Scan for the cell matching the given text and deliver its (x, y) coordinate at center. 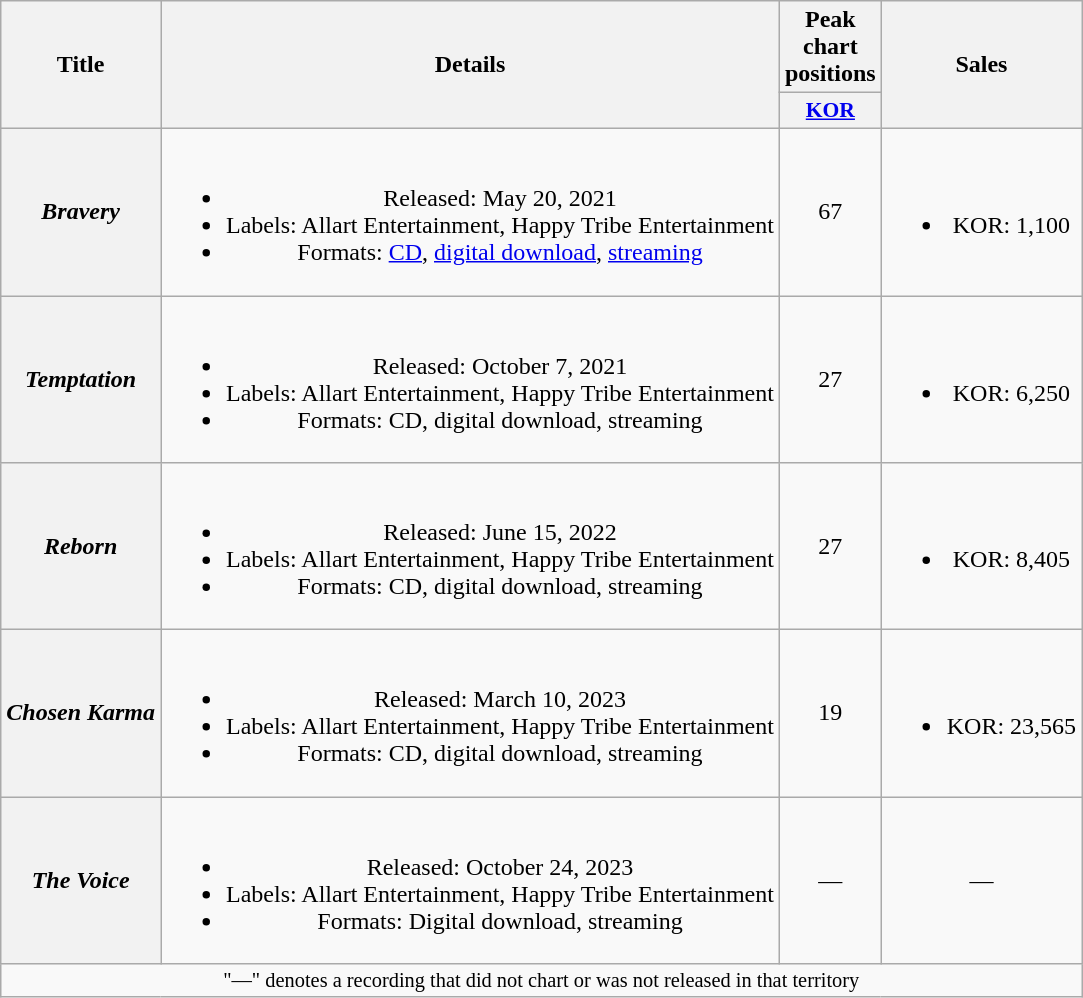
Details (470, 65)
67 (830, 212)
Reborn (81, 546)
KOR (830, 111)
"—" denotes a recording that did not chart or was not released in that territory (542, 981)
KOR: 6,250 (981, 380)
KOR: 23,565 (981, 714)
Bravery (81, 212)
Released: May 20, 2021Labels: Allart Entertainment, Happy Tribe EntertainmentFormats: CD, digital download, streaming (470, 212)
Peak chartpositions (830, 47)
Chosen Karma (81, 714)
The Voice (81, 880)
Sales (981, 65)
Temptation (81, 380)
Title (81, 65)
Released: October 24, 2023Labels: Allart Entertainment, Happy Tribe EntertainmentFormats: Digital download, streaming (470, 880)
Released: March 10, 2023Labels: Allart Entertainment, Happy Tribe EntertainmentFormats: CD, digital download, streaming (470, 714)
KOR: 1,100 (981, 212)
Released: October 7, 2021Labels: Allart Entertainment, Happy Tribe EntertainmentFormats: CD, digital download, streaming (470, 380)
19 (830, 714)
Released: June 15, 2022Labels: Allart Entertainment, Happy Tribe EntertainmentFormats: CD, digital download, streaming (470, 546)
KOR: 8,405 (981, 546)
